Detect which cell encompasses the target text, then output its (X, Y) center coordinate. 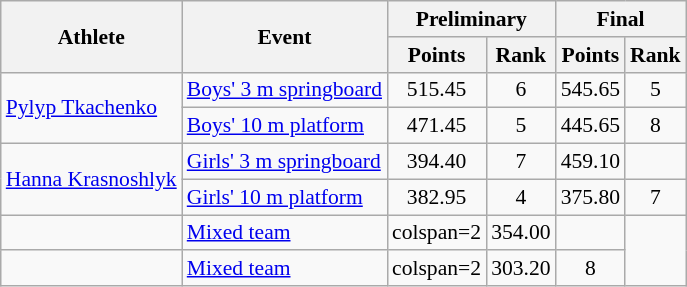
354.00 (520, 233)
382.95 (436, 197)
375.80 (590, 197)
4 (520, 197)
Event (284, 36)
6 (520, 90)
471.45 (436, 126)
515.45 (436, 90)
Girls' 3 m springboard (284, 162)
Final (621, 19)
Boys' 10 m platform (284, 126)
394.40 (436, 162)
Athlete (92, 36)
Boys' 3 m springboard (284, 90)
545.65 (590, 90)
Preliminary (472, 19)
Girls' 10 m platform (284, 197)
445.65 (590, 126)
Pylyp Tkachenko (92, 108)
459.10 (590, 162)
Hanna Krasnoshlyk (92, 180)
303.20 (520, 269)
